Find where the given text appears and provide that cell's center as [X, Y] coordinate. 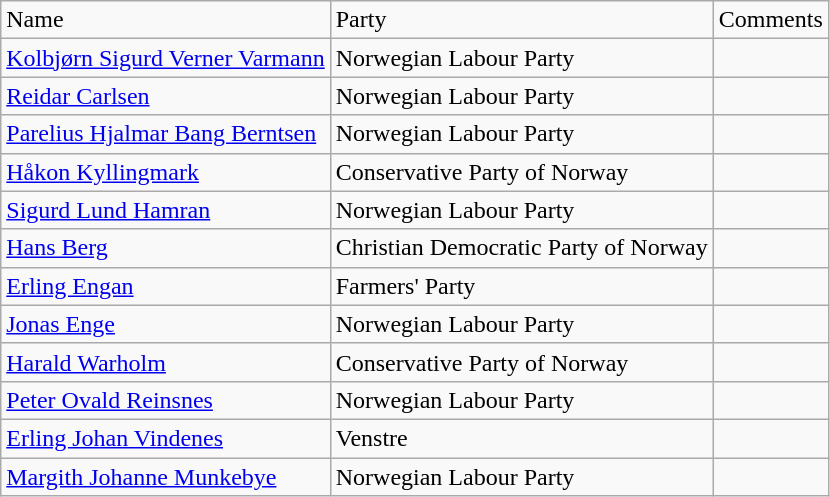
Erling Johan Vindenes [166, 438]
Name [166, 20]
Hans Berg [166, 248]
Reidar Carlsen [166, 96]
Farmers' Party [522, 286]
Harald Warholm [166, 362]
Kolbjørn Sigurd Verner Varmann [166, 58]
Venstre [522, 438]
Margith Johanne Munkebye [166, 477]
Parelius Hjalmar Bang Berntsen [166, 134]
Comments [770, 20]
Sigurd Lund Hamran [166, 210]
Peter Ovald Reinsnes [166, 400]
Håkon Kyllingmark [166, 172]
Christian Democratic Party of Norway [522, 248]
Party [522, 20]
Erling Engan [166, 286]
Jonas Enge [166, 324]
